Detect which cell encompasses the target text, then output its [X, Y] center coordinate. 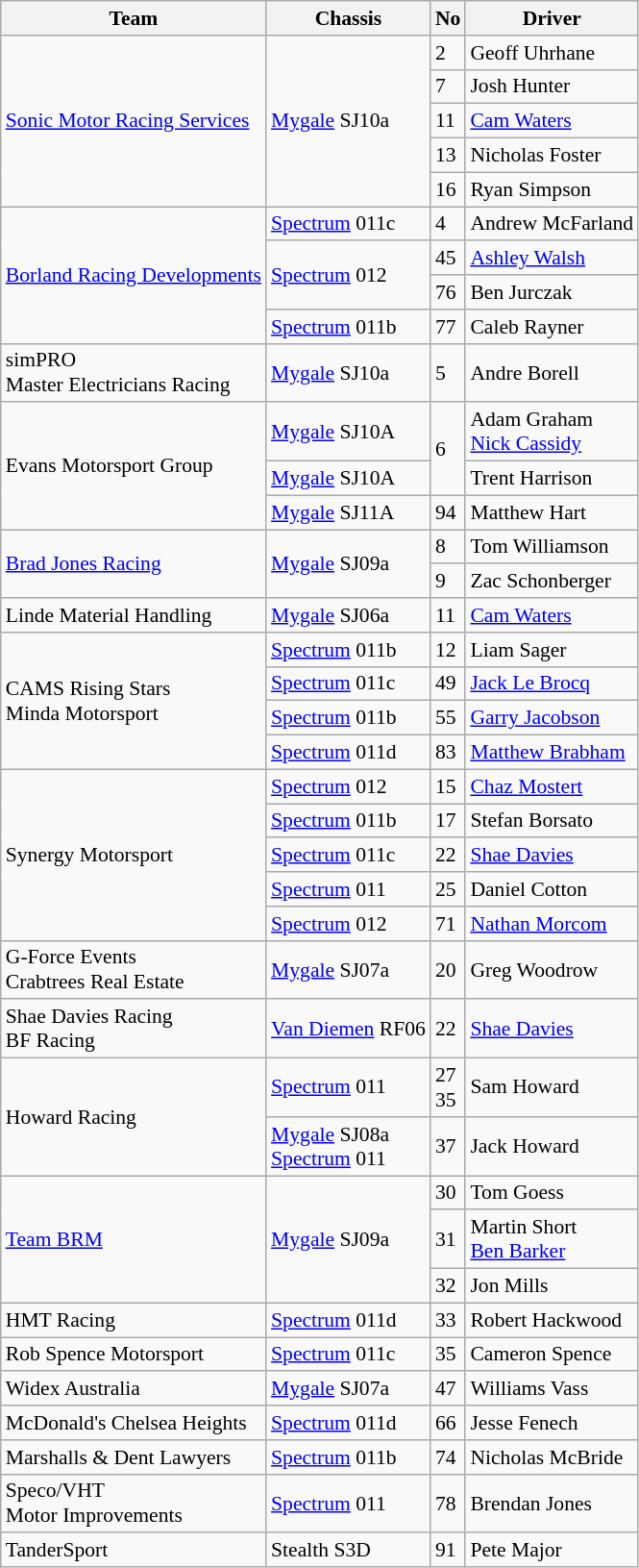
7 [448, 87]
12 [448, 650]
Sonic Motor Racing Services [134, 121]
4 [448, 224]
74 [448, 1457]
Greg Woodrow [552, 969]
Evans Motorsport Group [134, 466]
94 [448, 512]
Jon Mills [552, 1286]
15 [448, 786]
Jack Le Brocq [552, 684]
Van Diemen RF06 [348, 1029]
Team [134, 18]
Mygale SJ08a Spectrum 011 [348, 1146]
13 [448, 156]
No [448, 18]
Josh Hunter [552, 87]
Brendan Jones [552, 1504]
16 [448, 189]
Stealth S3D [348, 1551]
Ben Jurczak [552, 292]
Garry Jacobson [552, 718]
HMT Racing [134, 1320]
Sam Howard [552, 1088]
Caleb Rayner [552, 327]
Liam Sager [552, 650]
Matthew Hart [552, 512]
Synergy Motorsport [134, 855]
McDonald's Chelsea Heights [134, 1423]
Shae Davies RacingBF Racing [134, 1029]
78 [448, 1504]
Chaz Mostert [552, 786]
Ashley Walsh [552, 259]
Pete Major [552, 1551]
Rob Spence Motorsport [134, 1355]
Adam Graham Nick Cassidy [552, 433]
6 [448, 450]
Stefan Borsato [552, 821]
91 [448, 1551]
49 [448, 684]
Williams Vass [552, 1389]
Marshalls & Dent Lawyers [134, 1457]
Zac Schonberger [552, 582]
Speco/VHTMotor Improvements [134, 1504]
Widex Australia [134, 1389]
Chassis [348, 18]
17 [448, 821]
47 [448, 1389]
45 [448, 259]
2 [448, 53]
76 [448, 292]
Mygale SJ11A [348, 512]
Martin ShortBen Barker [552, 1240]
Mygale SJ06a [348, 615]
Geoff Uhrhane [552, 53]
32 [448, 1286]
66 [448, 1423]
31 [448, 1240]
Daniel Cotton [552, 889]
Brad Jones Racing [134, 563]
Andre Borell [552, 373]
CAMS Rising StarsMinda Motorsport [134, 701]
25 [448, 889]
Linde Material Handling [134, 615]
55 [448, 718]
Robert Hackwood [552, 1320]
Jesse Fenech [552, 1423]
Cameron Spence [552, 1355]
33 [448, 1320]
37 [448, 1146]
Tom Goess [552, 1193]
5 [448, 373]
Howard Racing [134, 1117]
Borland Racing Developments [134, 275]
Ryan Simpson [552, 189]
30 [448, 1193]
Jack Howard [552, 1146]
Nicholas Foster [552, 156]
Nathan Morcom [552, 924]
Team BRM [134, 1239]
77 [448, 327]
Andrew McFarland [552, 224]
35 [448, 1355]
8 [448, 547]
2735 [448, 1088]
simPROMaster Electricians Racing [134, 373]
TanderSport [134, 1551]
Matthew Brabham [552, 753]
Trent Harrison [552, 479]
83 [448, 753]
Tom Williamson [552, 547]
71 [448, 924]
G-Force EventsCrabtrees Real Estate [134, 969]
9 [448, 582]
Driver [552, 18]
20 [448, 969]
Nicholas McBride [552, 1457]
